Return (X, Y) of the center of cell containing provided text 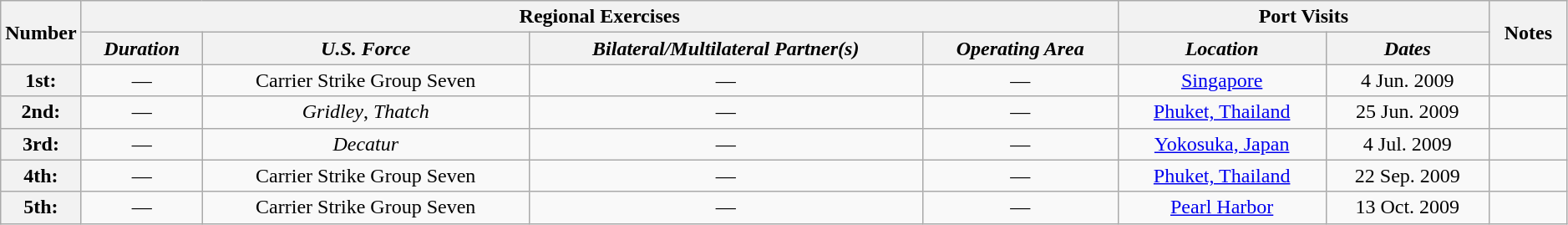
4th: (41, 176)
Port Visits (1303, 17)
Notes (1529, 33)
Number (41, 33)
Duration (142, 49)
Regional Exercises (600, 17)
4 Jul. 2009 (1407, 144)
Location (1221, 49)
5th: (41, 207)
2nd: (41, 112)
Yokosuka, Japan (1221, 144)
Singapore (1221, 80)
Pearl Harbor (1221, 207)
Gridley, Thatch (366, 112)
4 Jun. 2009 (1407, 80)
Dates (1407, 49)
25 Jun. 2009 (1407, 112)
Decatur (366, 144)
Operating Area (1020, 49)
U.S. Force (366, 49)
13 Oct. 2009 (1407, 207)
1st: (41, 80)
Bilateral/Multilateral Partner(s) (725, 49)
22 Sep. 2009 (1407, 176)
3rd: (41, 144)
